Extract the [X, Y] coordinate from the center of the cell holding the provided text.  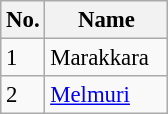
2 [23, 95]
Marakkara [106, 58]
1 [23, 58]
Melmuri [106, 95]
Name [106, 20]
No. [23, 20]
